Locate the cell with the specified text and output its (x, y) center coordinate. 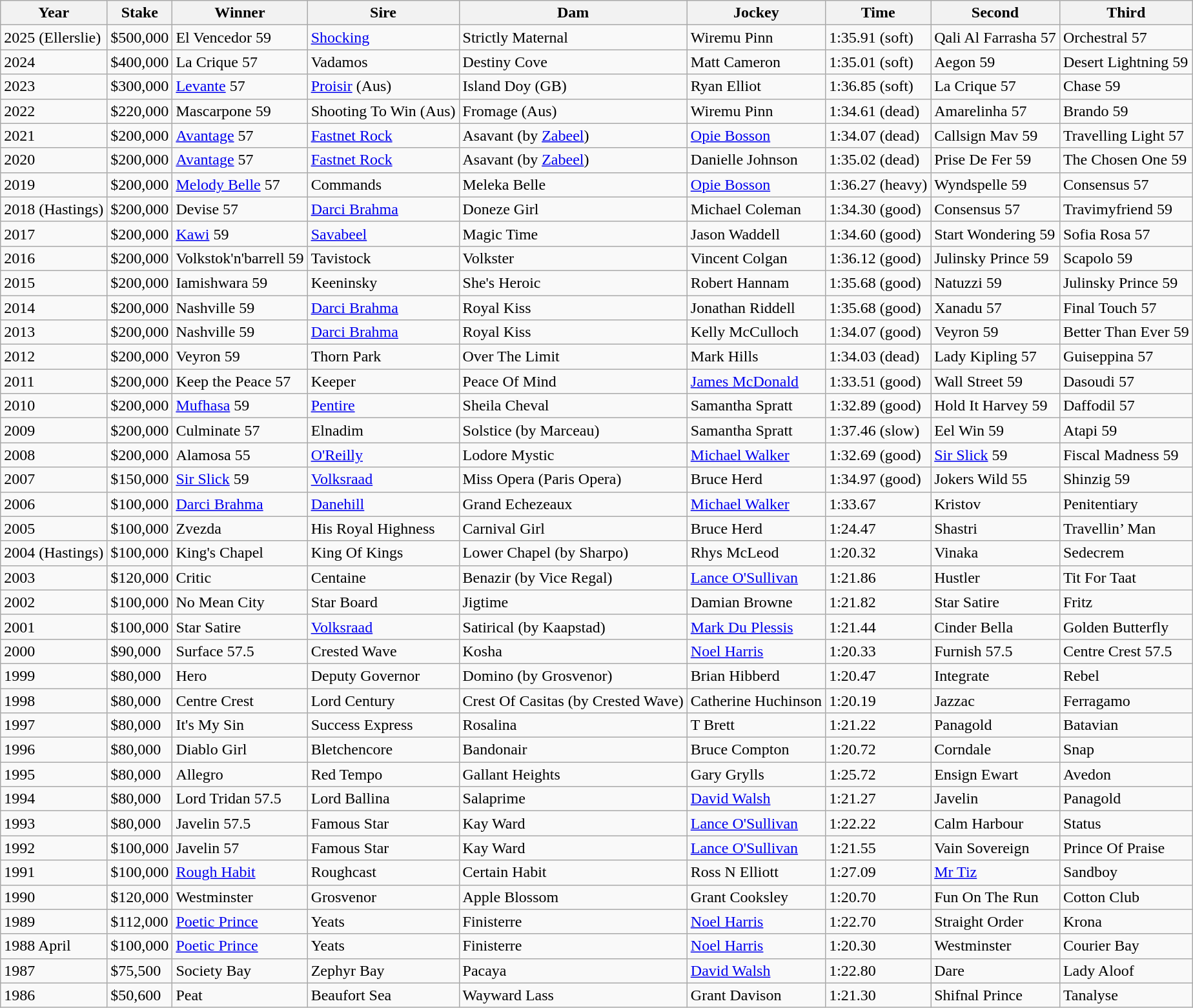
1:20.70 (878, 897)
El Vencedor 59 (240, 37)
Hustler (995, 578)
Rough Habit (240, 872)
2019 (54, 185)
Year (54, 13)
$75,500 (139, 971)
Mr Tiz (995, 872)
Vadamos (383, 62)
Rhys McLeod (756, 553)
Allegro (240, 774)
Ensign Ewart (995, 774)
Rosalina (573, 725)
Keep the Peace 57 (240, 381)
Shifnal Prince (995, 995)
Gallant Heights (573, 774)
Grosvenor (383, 897)
Alamosa 55 (240, 455)
Kelly McCulloch (756, 332)
2006 (54, 504)
Fiscal Madness 59 (1126, 455)
Sedecrem (1126, 553)
Atapi 59 (1126, 430)
Jason Waddell (756, 234)
Wyndspelle 59 (995, 185)
Jigtime (573, 602)
Chase 59 (1126, 86)
Furnish 57.5 (995, 651)
Cinder Bella (995, 627)
Wayward Lass (573, 995)
1992 (54, 848)
Zephyr Bay (383, 971)
Centre Crest (240, 700)
Ross N Elliott (756, 872)
Desert Lightning 59 (1126, 62)
2020 (54, 160)
Fun On The Run (995, 897)
1989 (54, 922)
Snap (1126, 750)
Travimyfriend 59 (1126, 209)
1986 (54, 995)
1:27.09 (878, 872)
No Mean City (240, 602)
Elnadim (383, 430)
She's Heroic (573, 283)
Danehill (383, 504)
1:36.12 (good) (878, 258)
1:34.03 (dead) (878, 357)
1:20.47 (878, 676)
Vinaka (995, 553)
Daffodil 57 (1126, 406)
Mufhasa 59 (240, 406)
1:21.22 (878, 725)
Final Touch 57 (1126, 308)
2008 (54, 455)
1:20.32 (878, 553)
Lower Chapel (by Sharpo) (573, 553)
Travelling Light 57 (1126, 136)
Krona (1126, 922)
Wall Street 59 (995, 381)
Lord Century (383, 700)
1:22.70 (878, 922)
Hold It Harvey 59 (995, 406)
1:35.01 (soft) (878, 62)
Pacaya (573, 971)
Meleka Belle (573, 185)
Peat (240, 995)
Fritz (1126, 602)
$220,000 (139, 111)
Sandboy (1126, 872)
Island Doy (GB) (573, 86)
O'Reilly (383, 455)
Brando 59 (1126, 111)
2002 (54, 602)
Success Express (383, 725)
Salaprime (573, 799)
Lord Tridan 57.5 (240, 799)
Shinzig 59 (1126, 479)
Matt Cameron (756, 62)
$150,000 (139, 479)
Over The Limit (573, 357)
Kristov (995, 504)
Savabeel (383, 234)
Centaine (383, 578)
1:20.30 (878, 946)
Stake (139, 13)
Doneze Girl (573, 209)
Satirical (by Kaapstad) (573, 627)
2013 (54, 332)
1:32.69 (good) (878, 455)
1:21.55 (878, 848)
2009 (54, 430)
Travellin’ Man (1126, 529)
Deputy Governor (383, 676)
Aegon 59 (995, 62)
Certain Habit (573, 872)
Javelin (995, 799)
Javelin 57 (240, 848)
2016 (54, 258)
1:20.33 (878, 651)
Thorn Park (383, 357)
Culminate 57 (240, 430)
Dam (573, 13)
Keeper (383, 381)
1:34.61 (dead) (878, 111)
Scapolo 59 (1126, 258)
2005 (54, 529)
Ryan Elliot (756, 86)
Shocking (383, 37)
Strictly Maternal (573, 37)
Levante 57 (240, 86)
Fromage (Aus) (573, 111)
Tavistock (383, 258)
Qali Al Farrasha 57 (995, 37)
Jokers Wild 55 (995, 479)
Grant Cooksley (756, 897)
Prince Of Praise (1126, 848)
1:33.67 (878, 504)
Lord Ballina (383, 799)
Lodore Mystic (573, 455)
1996 (54, 750)
2015 (54, 283)
Xanadu 57 (995, 308)
1:21.82 (878, 602)
Miss Opera (Paris Opera) (573, 479)
Dasoudi 57 (1126, 381)
2004 (Hastings) (54, 553)
$500,000 (139, 37)
1:20.72 (878, 750)
1:24.47 (878, 529)
$50,600 (139, 995)
Star Board (383, 602)
2010 (54, 406)
Bletchencore (383, 750)
1999 (54, 676)
Mark Du Plessis (756, 627)
Kosha (573, 651)
Callsign Mav 59 (995, 136)
2000 (54, 651)
King Of Kings (383, 553)
2001 (54, 627)
Mascarpone 59 (240, 111)
Calm Harbour (995, 823)
Time (878, 13)
1:34.97 (good) (878, 479)
$90,000 (139, 651)
1:36.85 (soft) (878, 86)
$112,000 (139, 922)
Kawi 59 (240, 234)
1994 (54, 799)
2007 (54, 479)
Domino (by Grosvenor) (573, 676)
It's My Sin (240, 725)
Damian Browne (756, 602)
Lady Aloof (1126, 971)
Volkstok'n'barrell 59 (240, 258)
Straight Order (995, 922)
Centre Crest 57.5 (1126, 651)
Winner (240, 13)
1:33.51 (good) (878, 381)
Commands (383, 185)
Dare (995, 971)
2022 (54, 111)
2023 (54, 86)
$400,000 (139, 62)
His Royal Highness (383, 529)
1988 April (54, 946)
Critic (240, 578)
Orchestral 57 (1126, 37)
Magic Time (573, 234)
Beaufort Sea (383, 995)
Pentire (383, 406)
Vincent Colgan (756, 258)
2017 (54, 234)
Hero (240, 676)
T Brett (756, 725)
1:21.44 (878, 627)
2011 (54, 381)
2021 (54, 136)
Roughcast (383, 872)
1:21.86 (878, 578)
Zvezda (240, 529)
1:34.60 (good) (878, 234)
Proisir (Aus) (383, 86)
1:36.27 (heavy) (878, 185)
Crested Wave (383, 651)
1991 (54, 872)
2014 (54, 308)
2012 (54, 357)
1990 (54, 897)
King's Chapel (240, 553)
Integrate (995, 676)
Benazir (by Vice Regal) (573, 578)
1995 (54, 774)
Sofia Rosa 57 (1126, 234)
Melody Belle 57 (240, 185)
Catherine Huchinson (756, 700)
Amarelinha 57 (995, 111)
Destiny Cove (573, 62)
1:22.80 (878, 971)
Second (995, 13)
Status (1126, 823)
Gary Grylls (756, 774)
Bandonair (573, 750)
2018 (Hastings) (54, 209)
$300,000 (139, 86)
1:34.07 (dead) (878, 136)
Tanalyse (1126, 995)
Peace Of Mind (573, 381)
Golden Butterfly (1126, 627)
Solstice (by Marceau) (573, 430)
Grand Echezeaux (573, 504)
Batavian (1126, 725)
Lady Kipling 57 (995, 357)
1987 (54, 971)
1:22.22 (878, 823)
Jockey (756, 13)
2003 (54, 578)
Rebel (1126, 676)
Diablo Girl (240, 750)
Mark Hills (756, 357)
Danielle Johnson (756, 160)
Start Wondering 59 (995, 234)
Red Tempo (383, 774)
1:20.19 (878, 700)
1:35.02 (dead) (878, 160)
Javelin 57.5 (240, 823)
1:34.07 (good) (878, 332)
Sire (383, 13)
1993 (54, 823)
Iamishwara 59 (240, 283)
Crest Of Casitas (by Crested Wave) (573, 700)
The Chosen One 59 (1126, 160)
Jazzac (995, 700)
Guiseppina 57 (1126, 357)
Apple Blossom (573, 897)
Michael Coleman (756, 209)
Keeninsky (383, 283)
2024 (54, 62)
Shooting To Win (Aus) (383, 111)
1997 (54, 725)
Third (1126, 13)
Penitentiary (1126, 504)
Cotton Club (1126, 897)
Sheila Cheval (573, 406)
Corndale (995, 750)
Grant Davison (756, 995)
Brian Hibberd (756, 676)
Carnival Girl (573, 529)
1:25.72 (878, 774)
Avedon (1126, 774)
Natuzzi 59 (995, 283)
Vain Sovereign (995, 848)
Better Than Ever 59 (1126, 332)
Society Bay (240, 971)
1:35.91 (soft) (878, 37)
1:32.89 (good) (878, 406)
Eel Win 59 (995, 430)
Prise De Fer 59 (995, 160)
Bruce Compton (756, 750)
1:21.27 (878, 799)
Shastri (995, 529)
Ferragamo (1126, 700)
James McDonald (756, 381)
Courier Bay (1126, 946)
Jonathan Riddell (756, 308)
Robert Hannam (756, 283)
1:21.30 (878, 995)
Volkster (573, 258)
Devise 57 (240, 209)
1:37.46 (slow) (878, 430)
2025 (Ellerslie) (54, 37)
Tit For Taat (1126, 578)
Surface 57.5 (240, 651)
1998 (54, 700)
1:34.30 (good) (878, 209)
